Search for the cell housing the specified text and yield its [x, y] center coordinate. 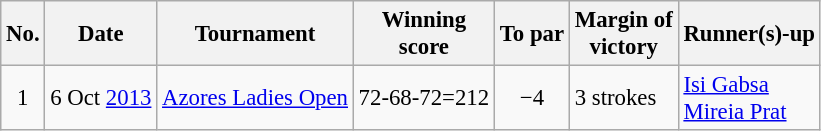
Isi Gabsa Mireia Prat [749, 98]
Winningscore [424, 34]
To par [532, 34]
−4 [532, 98]
Azores Ladies Open [256, 98]
72-68-72=212 [424, 98]
Date [101, 34]
Runner(s)-up [749, 34]
6 Oct 2013 [101, 98]
1 [23, 98]
Tournament [256, 34]
3 strokes [624, 98]
Margin ofvictory [624, 34]
No. [23, 34]
